Determine the (X, Y) coordinate at the center of the cell enclosing the given text.  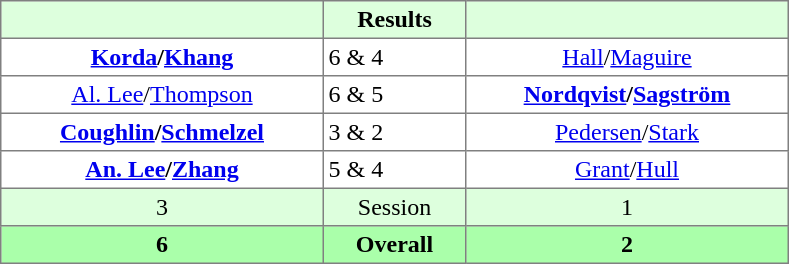
Grant/Hull (627, 170)
6 & 5 (394, 95)
1 (627, 207)
Nordqvist/Sagström (627, 95)
6 & 4 (394, 57)
Pedersen/Stark (627, 132)
Korda/Khang (162, 57)
3 & 2 (394, 132)
Results (394, 20)
2 (627, 245)
5 & 4 (394, 170)
Coughlin/Schmelzel (162, 132)
An. Lee/Zhang (162, 170)
Overall (394, 245)
Hall/Maguire (627, 57)
Session (394, 207)
6 (162, 245)
3 (162, 207)
Al. Lee/Thompson (162, 95)
